Identify which cell holds the provided text, then report its (x, y) central coordinate. 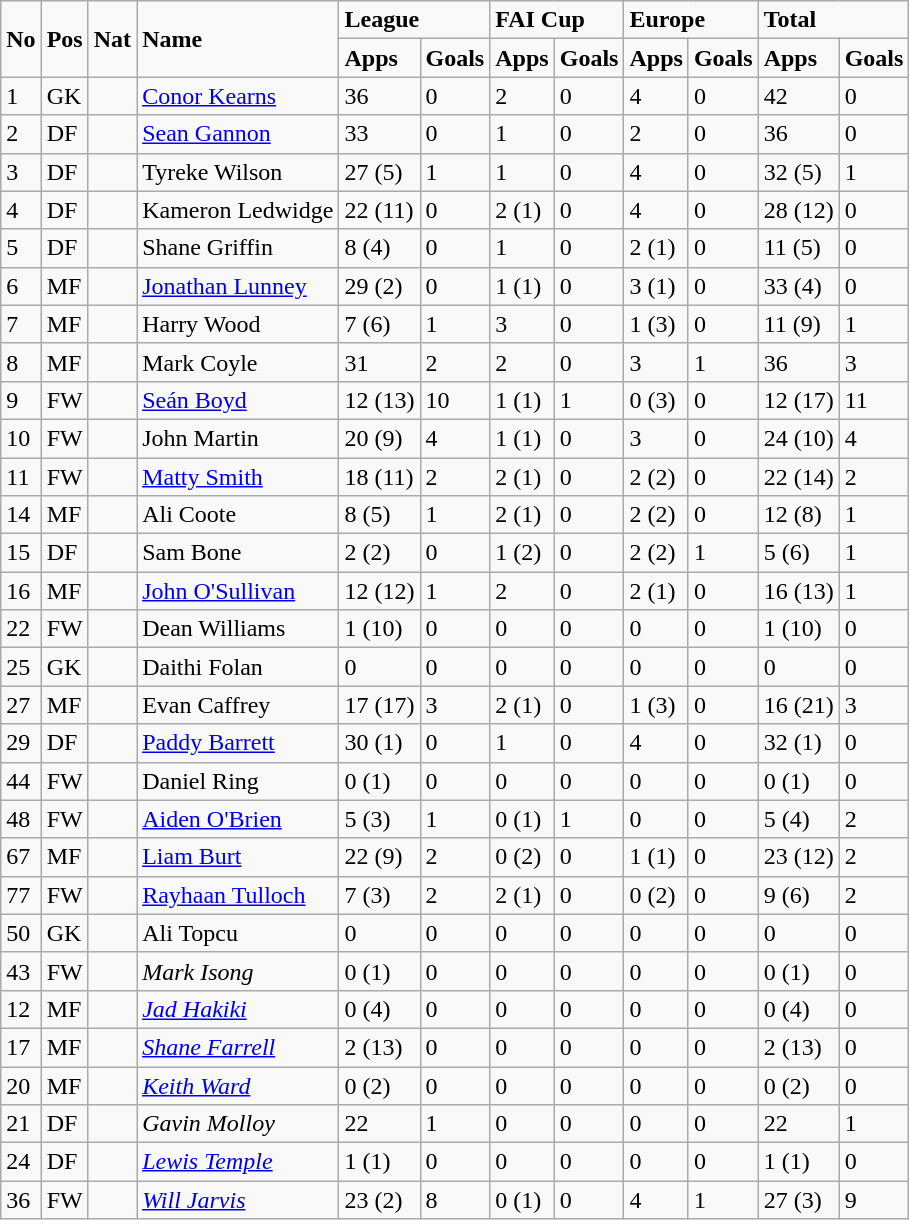
League (414, 20)
18 (11) (380, 477)
33 (380, 134)
14 (21, 515)
16 (21, 591)
20 (9) (380, 438)
17 (21, 1047)
FAI Cup (557, 20)
Harry Wood (238, 324)
16 (13) (798, 591)
Jonathan Lunney (238, 286)
3 (1) (656, 286)
17 (17) (380, 705)
43 (21, 971)
67 (21, 857)
31 (380, 362)
8 (5) (380, 515)
22 (11) (380, 210)
27 (21, 705)
Sam Bone (238, 553)
7 (6) (380, 324)
23 (2) (380, 1200)
Paddy Barrett (238, 743)
12 (21, 1009)
27 (5) (380, 172)
32 (1) (798, 743)
23 (12) (798, 857)
7 (3) (380, 895)
11 (9) (798, 324)
24 (10) (798, 438)
32 (5) (798, 172)
22 (9) (380, 857)
12 (12) (380, 591)
77 (21, 895)
Lewis Temple (238, 1162)
27 (3) (798, 1200)
8 (4) (380, 248)
29 (21, 743)
Daithi Folan (238, 667)
Rayhaan Tulloch (238, 895)
John O'Sullivan (238, 591)
24 (21, 1162)
Gavin Molloy (238, 1124)
Mark Isong (238, 971)
Shane Griffin (238, 248)
44 (21, 781)
Liam Burt (238, 857)
Nat (112, 39)
Seán Boyd (238, 400)
John Martin (238, 438)
Europe (691, 20)
1 (2) (522, 553)
Pos (64, 39)
25 (21, 667)
Will Jarvis (238, 1200)
Shane Farrell (238, 1047)
15 (21, 553)
Evan Caffrey (238, 705)
12 (17) (798, 400)
5 (21, 248)
20 (21, 1085)
Total (834, 20)
Ali Coote (238, 515)
Keith Ward (238, 1085)
48 (21, 819)
Ali Topcu (238, 933)
Jad Hakiki (238, 1009)
9 (6) (798, 895)
5 (4) (798, 819)
12 (13) (380, 400)
7 (21, 324)
5 (6) (798, 553)
22 (14) (798, 477)
No (21, 39)
Tyreke Wilson (238, 172)
Matty Smith (238, 477)
Conor Kearns (238, 96)
12 (8) (798, 515)
Daniel Ring (238, 781)
5 (3) (380, 819)
28 (12) (798, 210)
0 (3) (656, 400)
6 (21, 286)
Kameron Ledwidge (238, 210)
16 (21) (798, 705)
29 (2) (380, 286)
Dean Williams (238, 629)
42 (798, 96)
Aiden O'Brien (238, 819)
11 (5) (798, 248)
50 (21, 933)
Name (238, 39)
30 (1) (380, 743)
Mark Coyle (238, 362)
21 (21, 1124)
Sean Gannon (238, 134)
33 (4) (798, 286)
